Locate the cell with the specified text and output its (x, y) center coordinate. 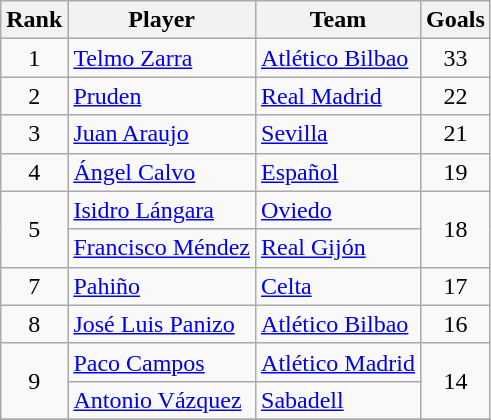
Goals (456, 20)
16 (456, 324)
8 (34, 324)
17 (456, 286)
Paco Campos (162, 362)
Ángel Calvo (162, 172)
5 (34, 229)
Oviedo (338, 210)
33 (456, 58)
1 (34, 58)
22 (456, 96)
Pruden (162, 96)
José Luis Panizo (162, 324)
14 (456, 381)
Antonio Vázquez (162, 400)
Real Gijón (338, 248)
Sabadell (338, 400)
Español (338, 172)
Rank (34, 20)
Atlético Madrid (338, 362)
Celta (338, 286)
Juan Araujo (162, 134)
9 (34, 381)
Player (162, 20)
Team (338, 20)
19 (456, 172)
Pahiño (162, 286)
Sevilla (338, 134)
Francisco Méndez (162, 248)
Isidro Lángara (162, 210)
21 (456, 134)
Real Madrid (338, 96)
4 (34, 172)
18 (456, 229)
Telmo Zarra (162, 58)
2 (34, 96)
7 (34, 286)
3 (34, 134)
